Output the [X, Y] coordinate of the center of the cell containing the given text.  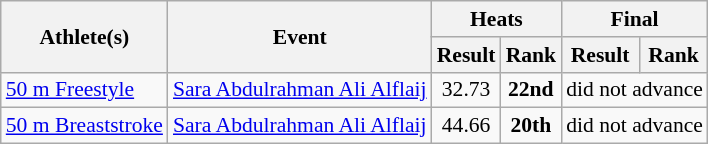
32.73 [466, 90]
Final [634, 19]
20th [532, 126]
50 m Freestyle [84, 90]
Event [300, 36]
Heats [496, 19]
50 m Breaststroke [84, 126]
44.66 [466, 126]
Athlete(s) [84, 36]
22nd [532, 90]
